Locate the cell with the specified text and output its (x, y) center coordinate. 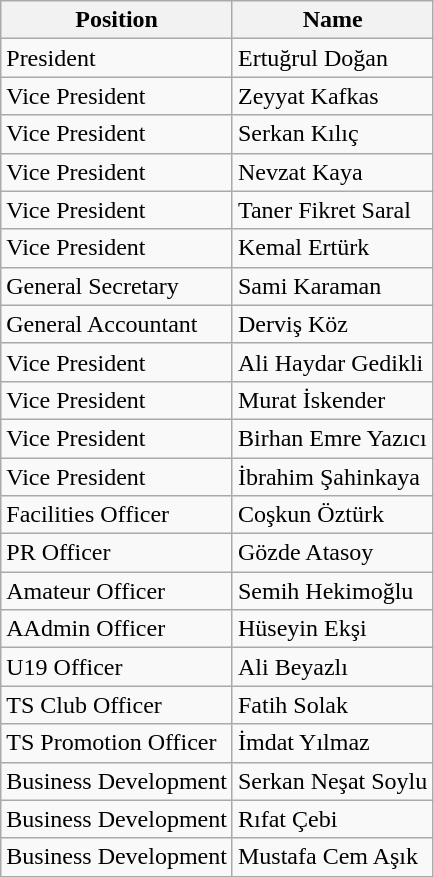
Nevzat Kaya (332, 172)
Amateur Officer (117, 591)
Rıfat Çebi (332, 819)
Fatih Solak (332, 705)
Sami Karaman (332, 286)
AAdmin Officer (117, 629)
Kemal Ertürk (332, 248)
Semih Hekimoğlu (332, 591)
Derviş Köz (332, 324)
Taner Fikret Saral (332, 210)
General Accountant (117, 324)
Ali Beyazlı (332, 667)
Birhan Emre Yazıcı (332, 438)
İbrahim Şahinkaya (332, 477)
Zeyyat Kafkas (332, 96)
Name (332, 20)
General Secretary (117, 286)
TS Promotion Officer (117, 743)
Murat İskender (332, 400)
Serkan Kılıç (332, 134)
Hüseyin Ekşi (332, 629)
İmdat Yılmaz (332, 743)
Ali Haydar Gedikli (332, 362)
TS Club Officer (117, 705)
Position (117, 20)
Mustafa Cem Aşık (332, 857)
PR Officer (117, 553)
Ertuğrul Doğan (332, 58)
President (117, 58)
Facilities Officer (117, 515)
Coşkun Öztürk (332, 515)
Gözde Atasoy (332, 553)
Serkan Neşat Soylu (332, 781)
U19 Officer (117, 667)
